Identify which cell holds the provided text, then report its [X, Y] central coordinate. 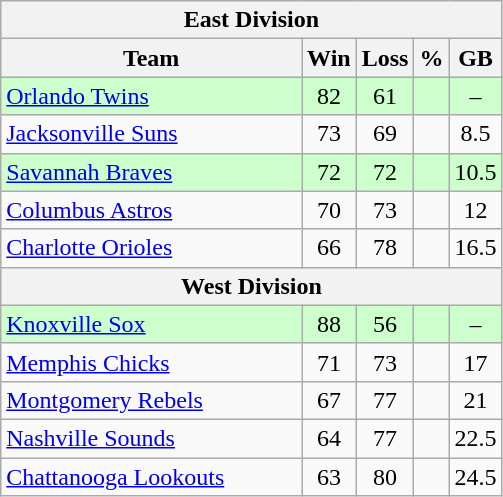
Columbus Astros [152, 210]
Team [152, 58]
66 [330, 248]
Charlotte Orioles [152, 248]
Montgomery Rebels [152, 400]
69 [385, 134]
East Division [252, 20]
Orlando Twins [152, 96]
Loss [385, 58]
Nashville Sounds [152, 438]
% [432, 58]
10.5 [476, 172]
21 [476, 400]
80 [385, 477]
88 [330, 324]
61 [385, 96]
82 [330, 96]
63 [330, 477]
12 [476, 210]
Chattanooga Lookouts [152, 477]
GB [476, 58]
8.5 [476, 134]
Win [330, 58]
Memphis Chicks [152, 362]
Knoxville Sox [152, 324]
17 [476, 362]
70 [330, 210]
64 [330, 438]
71 [330, 362]
Jacksonville Suns [152, 134]
16.5 [476, 248]
67 [330, 400]
78 [385, 248]
West Division [252, 286]
22.5 [476, 438]
Savannah Braves [152, 172]
24.5 [476, 477]
56 [385, 324]
